Return the (X, Y) coordinate for the center point of the cell that contains the specified text.  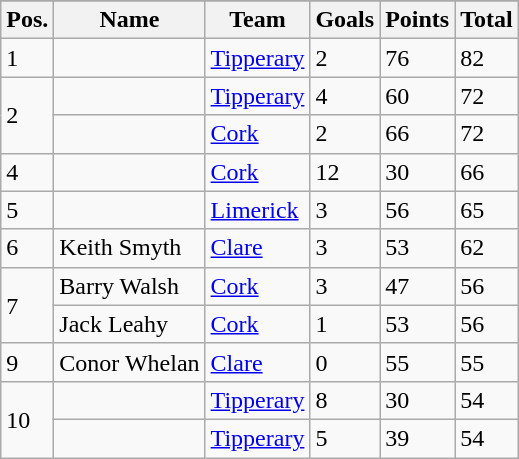
7 (28, 305)
60 (418, 96)
76 (418, 58)
Keith Smyth (130, 248)
62 (487, 248)
82 (487, 58)
65 (487, 210)
Pos. (28, 20)
Team (258, 20)
Points (418, 20)
8 (345, 400)
47 (418, 286)
Jack Leahy (130, 324)
39 (418, 438)
10 (28, 419)
6 (28, 248)
Total (487, 20)
Goals (345, 20)
Conor Whelan (130, 362)
Barry Walsh (130, 286)
Name (130, 20)
12 (345, 172)
0 (345, 362)
Limerick (258, 210)
9 (28, 362)
